Capture the cell that displays the provided text and extract its (x, y) central coordinate. 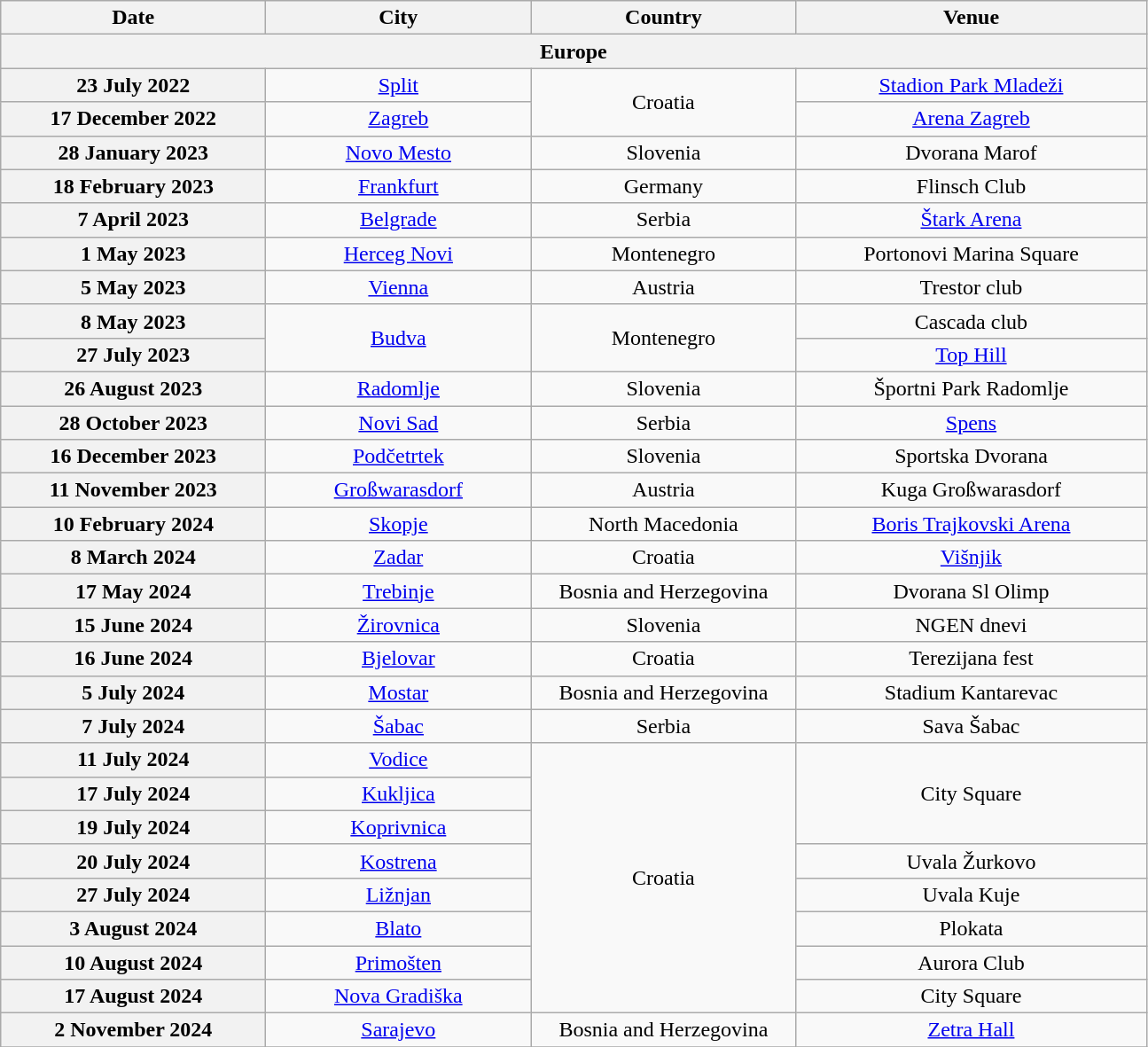
5 July 2024 (133, 692)
Žirovnica (399, 625)
Top Hill (972, 355)
8 May 2023 (133, 321)
11 November 2023 (133, 490)
16 December 2023 (133, 457)
28 October 2023 (133, 423)
2 November 2024 (133, 1030)
Športni Park Radomlje (972, 388)
18 February 2023 (133, 186)
10 February 2024 (133, 524)
26 August 2023 (133, 388)
5 May 2023 (133, 287)
Šabac (399, 726)
Trebinje (399, 591)
Europe (574, 51)
Kukljica (399, 793)
Novi Sad (399, 423)
17 December 2022 (133, 119)
Großwarasdorf (399, 490)
Zetra Hall (972, 1030)
27 July 2024 (133, 895)
Country (663, 18)
Dvorana Marof (972, 152)
Vodice (399, 760)
Dvorana Sl Olimp (972, 591)
Podčetrtek (399, 457)
1 May 2023 (133, 254)
Primošten (399, 962)
Koprivnica (399, 827)
Radomlje (399, 388)
Aurora Club (972, 962)
Venue (972, 18)
Herceg Novi (399, 254)
Spens (972, 423)
Vienna (399, 287)
19 July 2024 (133, 827)
Boris Trajkovski Arena (972, 524)
17 August 2024 (133, 996)
Frankfurt (399, 186)
Belgrade (399, 220)
City (399, 18)
23 July 2022 (133, 85)
Mostar (399, 692)
Sarajevo (399, 1030)
16 June 2024 (133, 659)
Uvala Žurkovo (972, 861)
11 July 2024 (133, 760)
Split (399, 85)
17 July 2024 (133, 793)
Stadium Kantarevac (972, 692)
15 June 2024 (133, 625)
Arena Zagreb (972, 119)
Skopje (399, 524)
Bjelovar (399, 659)
Terezijana fest (972, 659)
Uvala Kuje (972, 895)
Zadar (399, 558)
Cascada club (972, 321)
Ližnjan (399, 895)
7 July 2024 (133, 726)
Štark Arena (972, 220)
Sava Šabac (972, 726)
7 April 2023 (133, 220)
Germany (663, 186)
Stadion Park Mladeži (972, 85)
8 March 2024 (133, 558)
Kuga Großwarasdorf (972, 490)
10 August 2024 (133, 962)
Plokata (972, 928)
Portonovi Marina Square (972, 254)
NGEN dnevi (972, 625)
Višnjik (972, 558)
Budva (399, 338)
Nova Gradiška (399, 996)
Sportska Dvorana (972, 457)
27 July 2023 (133, 355)
28 January 2023 (133, 152)
Blato (399, 928)
20 July 2024 (133, 861)
Trestor club (972, 287)
North Macedonia (663, 524)
Flinsch Club (972, 186)
Kostrena (399, 861)
Date (133, 18)
Novo Mesto (399, 152)
17 May 2024 (133, 591)
3 August 2024 (133, 928)
Zagreb (399, 119)
